Locate the cell with the specified text and output its (x, y) center coordinate. 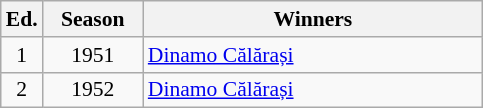
Ed. (22, 19)
1952 (93, 90)
Winners (313, 19)
1951 (93, 55)
Season (93, 19)
2 (22, 90)
1 (22, 55)
